Extract the (x, y) coordinate from the center of the cell holding the provided text.  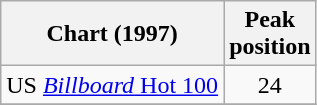
Chart (1997) (112, 34)
24 (270, 85)
US Billboard Hot 100 (112, 85)
Peakposition (270, 34)
